For the text-containing cell, return its midpoint in (X, Y) coordinate format. 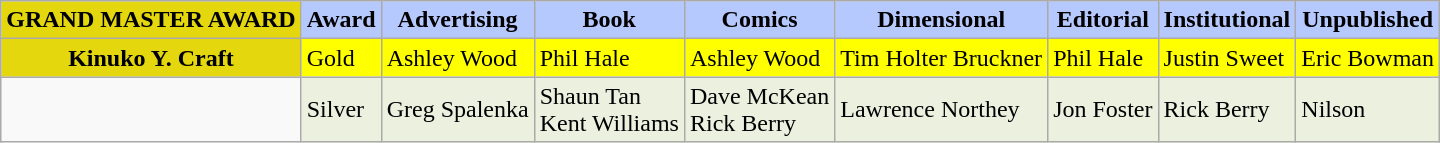
Lawrence Northey (942, 110)
Book (609, 20)
Rick Berry (1227, 110)
Jon Foster (1103, 110)
Institutional (1227, 20)
GRAND MASTER AWARD (151, 20)
Eric Bowman (1368, 58)
Shaun TanKent Williams (609, 110)
Greg Spalenka (458, 110)
Kinuko Y. Craft (151, 58)
Dimensional (942, 20)
Gold (341, 58)
Dave McKeanRick Berry (759, 110)
Advertising (458, 20)
Tim Holter Bruckner (942, 58)
Nilson (1368, 110)
Justin Sweet (1227, 58)
Editorial (1103, 20)
Unpublished (1368, 20)
Silver (341, 110)
Comics (759, 20)
Award (341, 20)
